Return [x, y] of the center of cell containing provided text 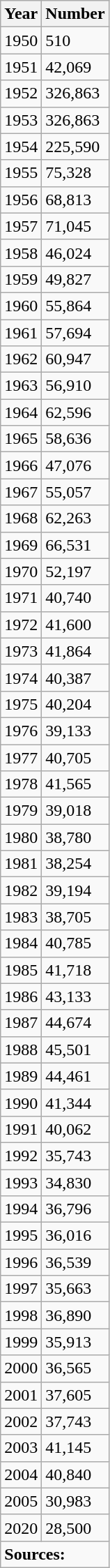
40,204 [75, 704]
1966 [21, 465]
1961 [21, 333]
1962 [21, 359]
1968 [21, 518]
510 [75, 40]
1990 [21, 1103]
1980 [21, 837]
41,864 [75, 651]
1972 [21, 625]
38,705 [75, 917]
39,133 [75, 731]
35,913 [75, 1342]
40,705 [75, 757]
46,024 [75, 253]
41,344 [75, 1103]
1979 [21, 811]
1989 [21, 1076]
2005 [21, 1501]
1985 [21, 970]
2002 [21, 1421]
1973 [21, 651]
47,076 [75, 465]
2004 [21, 1474]
1982 [21, 890]
2001 [21, 1395]
38,254 [75, 864]
75,328 [75, 173]
41,718 [75, 970]
39,018 [75, 811]
1978 [21, 784]
40,387 [75, 678]
1993 [21, 1183]
1959 [21, 279]
2000 [21, 1368]
1983 [21, 917]
62,596 [75, 412]
34,830 [75, 1183]
41,600 [75, 625]
36,016 [75, 1236]
44,674 [75, 1023]
1998 [21, 1315]
1956 [21, 200]
1986 [21, 996]
35,663 [75, 1289]
1996 [21, 1262]
1955 [21, 173]
44,461 [75, 1076]
1960 [21, 306]
66,531 [75, 545]
43,133 [75, 996]
Number [75, 14]
1958 [21, 253]
40,785 [75, 943]
1964 [21, 412]
1974 [21, 678]
2003 [21, 1448]
1976 [21, 731]
1975 [21, 704]
56,910 [75, 386]
40,062 [75, 1129]
36,539 [75, 1262]
1957 [21, 226]
37,743 [75, 1421]
41,565 [75, 784]
1995 [21, 1236]
52,197 [75, 572]
41,145 [75, 1448]
1963 [21, 386]
1987 [21, 1023]
39,194 [75, 890]
1992 [21, 1156]
36,565 [75, 1368]
37,605 [75, 1395]
36,796 [75, 1209]
40,840 [75, 1474]
55,864 [75, 306]
2020 [21, 1528]
1965 [21, 439]
35,743 [75, 1156]
1988 [21, 1050]
49,827 [75, 279]
1954 [21, 147]
30,983 [75, 1501]
225,590 [75, 147]
1953 [21, 120]
45,501 [75, 1050]
58,636 [75, 439]
1977 [21, 757]
1967 [21, 492]
1991 [21, 1129]
Sources: [54, 1554]
1994 [21, 1209]
55,057 [75, 492]
62,263 [75, 518]
71,045 [75, 226]
1952 [21, 94]
1981 [21, 864]
60,947 [75, 359]
38,780 [75, 837]
42,069 [75, 67]
1997 [21, 1289]
57,694 [75, 333]
1951 [21, 67]
Year [21, 14]
1999 [21, 1342]
1971 [21, 598]
1950 [21, 40]
40,740 [75, 598]
28,500 [75, 1528]
68,813 [75, 200]
36,890 [75, 1315]
1970 [21, 572]
1984 [21, 943]
1969 [21, 545]
